Capture the cell that displays the provided text and extract its (x, y) central coordinate. 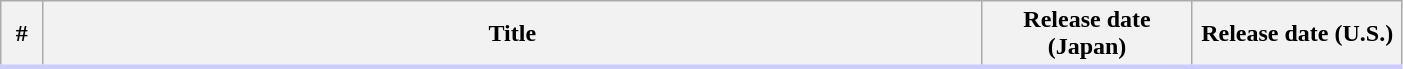
Release date (U.S.) (1297, 34)
Release date (Japan) (1087, 34)
# (22, 34)
Title (512, 34)
